Pinpoint the cell where the given text exists, returning its [X, Y] midpoint coordinate. 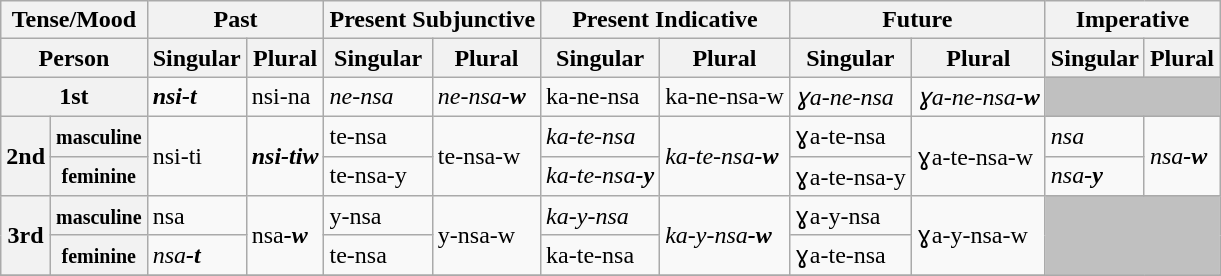
ka-te-nsa-w [725, 156]
Present Subjunctive [432, 20]
nsa-t [196, 255]
nsi-na [285, 97]
ne-nsa-w [486, 97]
ɣa-ne-nsa [850, 97]
nsi-ti [196, 156]
nsi-tiw [285, 156]
Future [917, 20]
nsi-t [196, 97]
Present Indicative [666, 20]
ɣa-ne-nsa-w [978, 97]
y-nsa-w [486, 236]
ka-y-nsa-w [725, 236]
ka-y-nsa [600, 216]
ka-te-nsa-y [600, 176]
nsa-y [1094, 176]
Imperative [1132, 20]
3rd [26, 236]
ka-ne-nsa-w [725, 97]
Person [74, 58]
Tense/Mood [74, 20]
ne-nsa [378, 97]
ɣa-te-nsa-w [978, 156]
ka-ne-nsa [600, 97]
2nd [26, 156]
te-nsa-w [486, 156]
te-nsa-y [378, 176]
ɣa-y-nsa [850, 216]
Past [236, 20]
ɣa-y-nsa-w [978, 236]
y-nsa [378, 216]
ɣa-te-nsa-y [850, 176]
1st [74, 97]
